Extract the [X, Y] coordinate from the center of the cell holding the provided text.  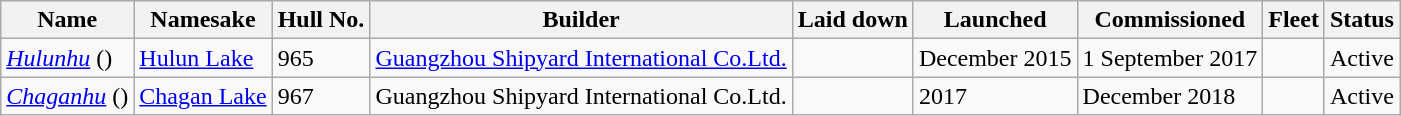
Fleet [1294, 20]
967 [321, 96]
Hull No. [321, 20]
965 [321, 58]
Chagan Lake [203, 96]
Hulun Lake [203, 58]
1 September 2017 [1170, 58]
Launched [995, 20]
December 2015 [995, 58]
Commissioned [1170, 20]
Hulunhu () [68, 58]
2017 [995, 96]
Laid down [852, 20]
Status [1362, 20]
Namesake [203, 20]
December 2018 [1170, 96]
Builder [581, 20]
Name [68, 20]
Chaganhu () [68, 96]
